Pinpoint the cell where the given text exists, returning its (X, Y) midpoint coordinate. 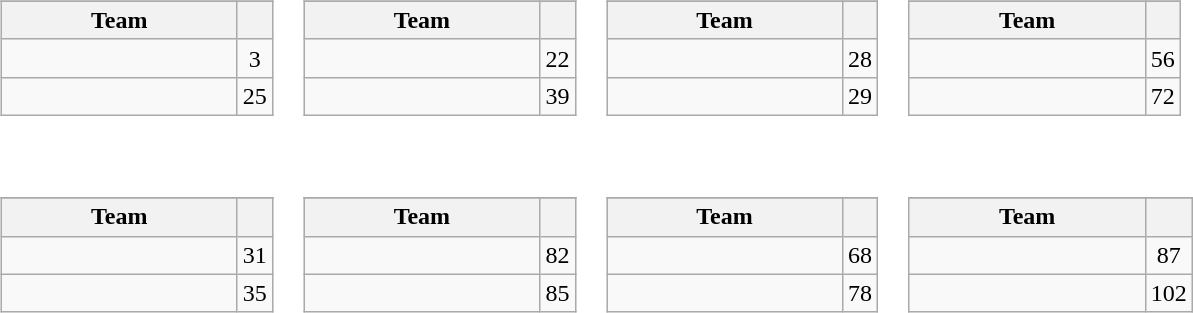
82 (558, 255)
87 (1168, 255)
39 (558, 96)
28 (860, 58)
56 (1162, 58)
29 (860, 96)
22 (558, 58)
72 (1162, 96)
3 (254, 58)
25 (254, 96)
35 (254, 293)
102 (1168, 293)
85 (558, 293)
68 (860, 255)
31 (254, 255)
78 (860, 293)
